Capture the cell that displays the provided text and extract its (x, y) central coordinate. 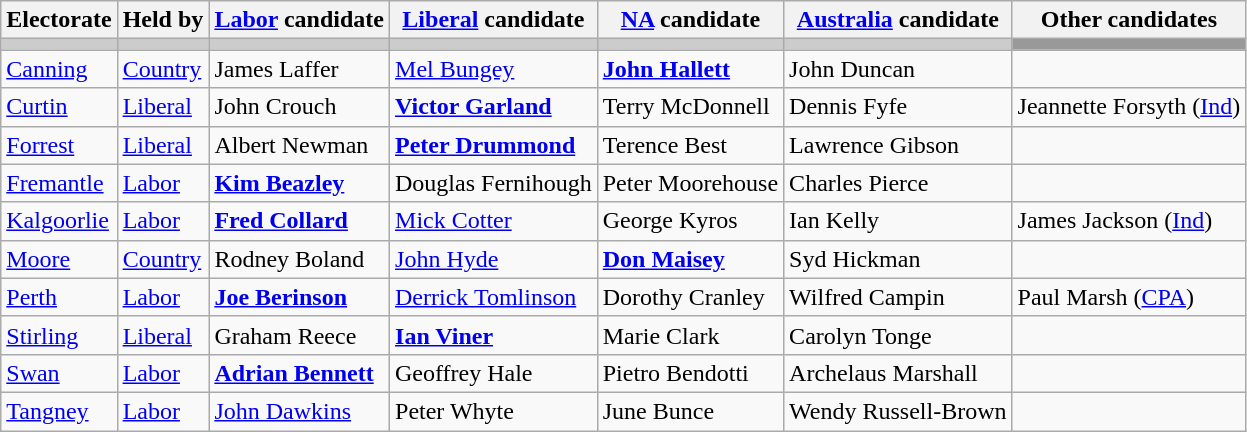
Wilfred Campin (898, 297)
Terry McDonnell (690, 107)
Peter Moorehouse (690, 183)
James Laffer (300, 69)
Kim Beazley (300, 183)
Lawrence Gibson (898, 145)
Mel Bungey (494, 69)
Adrian Bennett (300, 373)
John Hyde (494, 259)
Geoffrey Hale (494, 373)
Ian Kelly (898, 221)
Moore (59, 259)
Canning (59, 69)
Curtin (59, 107)
Wendy Russell-Brown (898, 411)
Charles Pierce (898, 183)
Labor candidate (300, 20)
Tangney (59, 411)
Jeannette Forsyth (Ind) (1129, 107)
Terence Best (690, 145)
John Duncan (898, 69)
Ian Viner (494, 335)
June Bunce (690, 411)
Stirling (59, 335)
Peter Drummond (494, 145)
Archelaus Marshall (898, 373)
NA candidate (690, 20)
Marie Clark (690, 335)
Pietro Bendotti (690, 373)
Liberal candidate (494, 20)
Swan (59, 373)
John Dawkins (300, 411)
Joe Berinson (300, 297)
James Jackson (Ind) (1129, 221)
Australia candidate (898, 20)
Don Maisey (690, 259)
Carolyn Tonge (898, 335)
Peter Whyte (494, 411)
Other candidates (1129, 20)
George Kyros (690, 221)
Forrest (59, 145)
Derrick Tomlinson (494, 297)
Fremantle (59, 183)
Rodney Boland (300, 259)
Syd Hickman (898, 259)
Fred Collard (300, 221)
Perth (59, 297)
Graham Reece (300, 335)
Dennis Fyfe (898, 107)
Albert Newman (300, 145)
Kalgoorlie (59, 221)
John Hallett (690, 69)
Victor Garland (494, 107)
Paul Marsh (CPA) (1129, 297)
Douglas Fernihough (494, 183)
Held by (163, 20)
Dorothy Cranley (690, 297)
Electorate (59, 20)
Mick Cotter (494, 221)
John Crouch (300, 107)
